Detect which cell encompasses the target text, then output its (x, y) center coordinate. 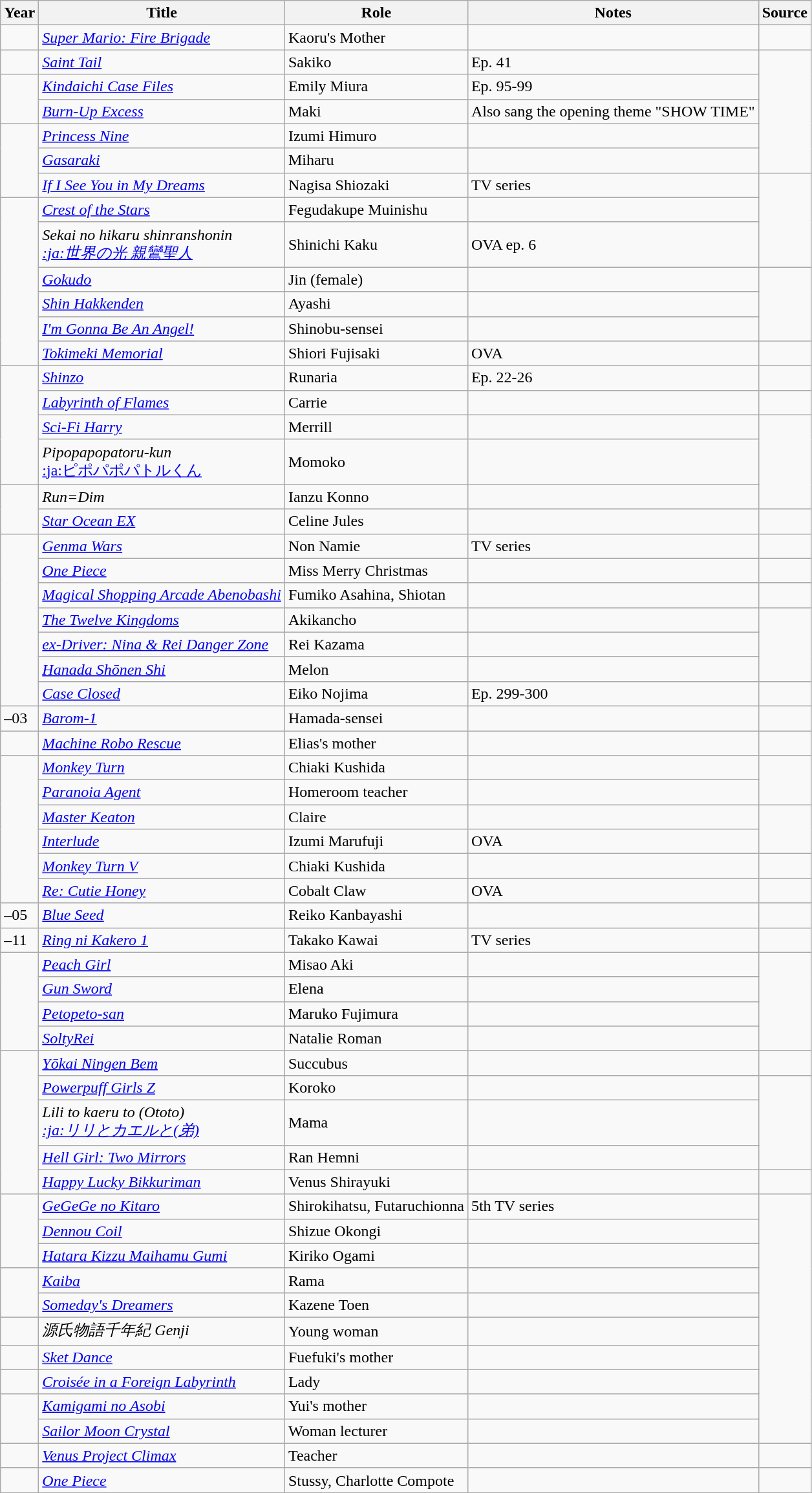
Rei Kazama (376, 644)
Venus Project Climax (162, 1455)
Rama (376, 1280)
Run=Dim (162, 497)
Misao Aki (376, 964)
Year (19, 13)
Teacher (376, 1455)
Nagisa Shiozaki (376, 185)
Kamigami no Asobi (162, 1406)
Elena (376, 989)
Venus Shirayuki (376, 1182)
Eiko Nojima (376, 693)
Sakiko (376, 62)
Izumi Marufuji (376, 842)
Hanada Shōnen Shi (162, 669)
Interlude (162, 842)
Genma Wars (162, 546)
源氏物語千年紀 Genji (162, 1331)
Role (376, 13)
Non Namie (376, 546)
5th TV series (613, 1206)
Barom-1 (162, 718)
Shinzo (162, 378)
OVA ep. 6 (613, 245)
Runaria (376, 378)
I'm Gonna Be An Angel! (162, 329)
Maki (376, 111)
Yui's mother (376, 1406)
Melon (376, 669)
Magical Shopping Arcade Abenobashi (162, 595)
Someday's Dreamers (162, 1305)
Sekai no hikaru shinranshonin:ja:世界の光 親鸞聖人 (162, 245)
If I See You in My Dreams (162, 185)
Homeroom teacher (376, 792)
Ep. 299-300 (613, 693)
Burn-Up Excess (162, 111)
Petopeto-san (162, 1014)
Fegudakupe Muinishu (376, 210)
Ran Hemni (376, 1157)
Fumiko Asahina, Shiotan (376, 595)
GeGeGe no Kitaro (162, 1206)
Re: Cutie Honey (162, 891)
Emily Miura (376, 87)
Hatara Kizzu Maihamu Gumi (162, 1256)
–05 (19, 915)
Gun Sword (162, 989)
Monkey Turn V (162, 866)
Shizue Okongi (376, 1231)
Koroko (376, 1087)
Princess Nine (162, 136)
Kaoru's Mother (376, 38)
Saint Tail (162, 62)
Star Ocean EX (162, 521)
Tokimeki Memorial (162, 353)
Title (162, 13)
Ep. 95-99 (613, 87)
The Twelve Kingdoms (162, 620)
Peach Girl (162, 964)
SoltyRei (162, 1038)
Also sang the opening theme "SHOW TIME" (613, 111)
ex-Driver: Nina & Rei Danger Zone (162, 644)
Cobalt Claw (376, 891)
Powerpuff Girls Z (162, 1087)
Jin (female) (376, 279)
Woman lecturer (376, 1431)
Yōkai Ningen Bem (162, 1063)
Monkey Turn (162, 768)
Fuefuki's mother (376, 1357)
Miss Merry Christmas (376, 571)
Notes (613, 13)
Momoko (376, 462)
Blue Seed (162, 915)
Happy Lucky Bikkuriman (162, 1182)
Shin Hakkenden (162, 304)
Kindaichi Case Files (162, 87)
Sket Dance (162, 1357)
Hamada-sensei (376, 718)
Ring ni Kakero 1 (162, 940)
Machine Robo Rescue (162, 743)
Croisée in a Foreign Labyrinth (162, 1382)
Paranoia Agent (162, 792)
Mama (376, 1122)
Kaiba (162, 1280)
Celine Jules (376, 521)
Carrie (376, 402)
Labyrinth of Flames (162, 402)
Miharu (376, 160)
Lili to kaeru to (Ototo):ja:リリとカエルと(弟) (162, 1122)
Case Closed (162, 693)
Elias's mother (376, 743)
Kiriko Ogami (376, 1256)
Kazene Toen (376, 1305)
Merrill (376, 427)
Reiko Kanbayashi (376, 915)
Crest of the Stars (162, 210)
–03 (19, 718)
Sci-Fi Harry (162, 427)
Gasaraki (162, 160)
Ayashi (376, 304)
Young woman (376, 1331)
Master Keaton (162, 817)
Ep. 22-26 (613, 378)
Takako Kawai (376, 940)
Maruko Fujimura (376, 1014)
Stussy, Charlotte Compote (376, 1480)
Ianzu Konno (376, 497)
Succubus (376, 1063)
Pipopapopatoru-kun:ja:ピポパポパトルくん (162, 462)
Ep. 41 (613, 62)
Shinobu-sensei (376, 329)
Lady (376, 1382)
Sailor Moon Crystal (162, 1431)
Hell Girl: Two Mirrors (162, 1157)
–11 (19, 940)
Shiori Fujisaki (376, 353)
Natalie Roman (376, 1038)
Dennou Coil (162, 1231)
Shirokihatsu, Futaruchionna (376, 1206)
Source (785, 13)
Gokudo (162, 279)
Izumi Himuro (376, 136)
Shinichi Kaku (376, 245)
Claire (376, 817)
Akikancho (376, 620)
Super Mario: Fire Brigade (162, 38)
